Identify which cell holds the provided text, then report its (x, y) central coordinate. 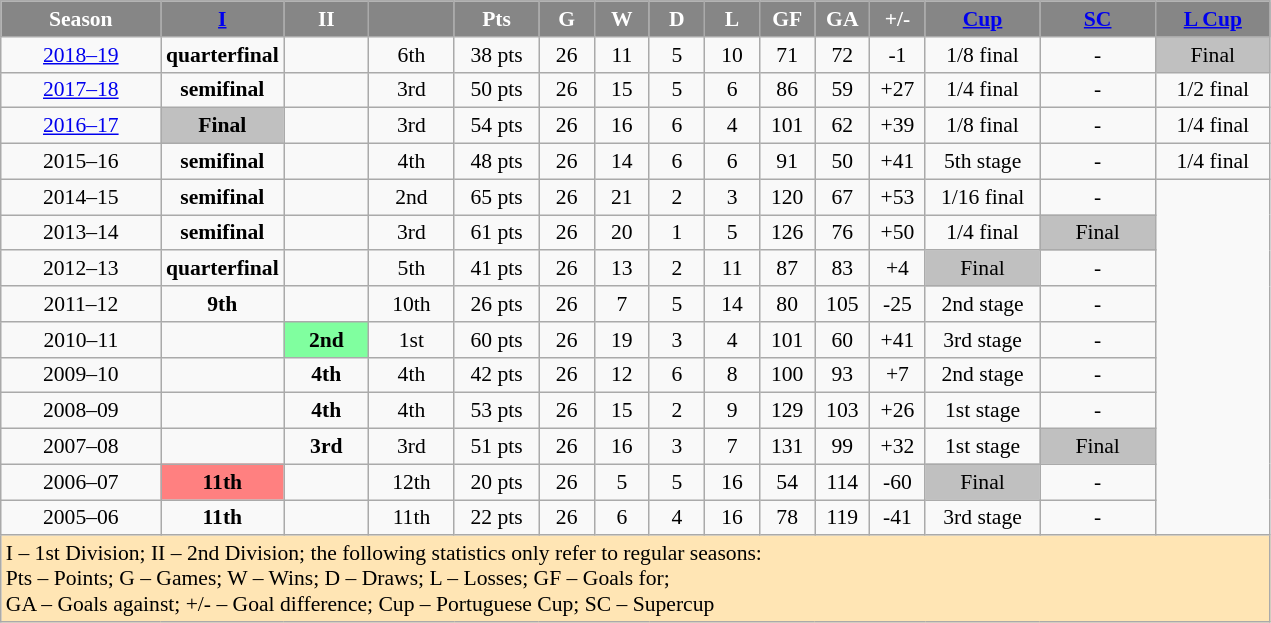
51 pts (496, 447)
5th (412, 269)
-1 (898, 55)
G (566, 19)
2014–15 (81, 197)
2009–10 (81, 375)
50 pts (496, 90)
10 (732, 55)
2016–17 (81, 126)
67 (842, 197)
19 (622, 340)
SC (1098, 19)
42 pts (496, 375)
+7 (898, 375)
71 (788, 55)
5th stage (982, 162)
54 (788, 482)
93 (842, 375)
2017–18 (81, 90)
+/- (898, 19)
41 pts (496, 269)
12 (622, 375)
GA (842, 19)
120 (788, 197)
62 (842, 126)
54 pts (496, 126)
+50 (898, 233)
GF (788, 19)
9th (222, 304)
12th (412, 482)
99 (842, 447)
II (326, 19)
Season (81, 19)
L (732, 19)
53 pts (496, 411)
Cup (982, 19)
129 (788, 411)
+27 (898, 90)
61 pts (496, 233)
119 (842, 518)
83 (842, 269)
48 pts (496, 162)
26 pts (496, 304)
13 (622, 269)
21 (622, 197)
2013–14 (81, 233)
60 pts (496, 340)
1 (676, 233)
59 (842, 90)
6th (412, 55)
-60 (898, 482)
-25 (898, 304)
2005–06 (81, 518)
2010–11 (81, 340)
2008–09 (81, 411)
+26 (898, 411)
105 (842, 304)
1/16 final (982, 197)
114 (842, 482)
L Cup (1212, 19)
2007–08 (81, 447)
2012–13 (81, 269)
100 (788, 375)
+39 (898, 126)
78 (788, 518)
+32 (898, 447)
103 (842, 411)
126 (788, 233)
20 (622, 233)
91 (788, 162)
50 (842, 162)
1/2 final (1212, 90)
I (222, 19)
2006–07 (81, 482)
131 (788, 447)
2015–16 (81, 162)
D (676, 19)
80 (788, 304)
10th (412, 304)
9 (732, 411)
22 pts (496, 518)
72 (842, 55)
60 (842, 340)
1st (412, 340)
W (622, 19)
76 (842, 233)
+53 (898, 197)
65 pts (496, 197)
87 (788, 269)
38 pts (496, 55)
+4 (898, 269)
20 pts (496, 482)
86 (788, 90)
2018–19 (81, 55)
8 (732, 375)
2011–12 (81, 304)
Pts (496, 19)
-41 (898, 518)
